For the text-containing cell, return its midpoint in [x, y] coordinate format. 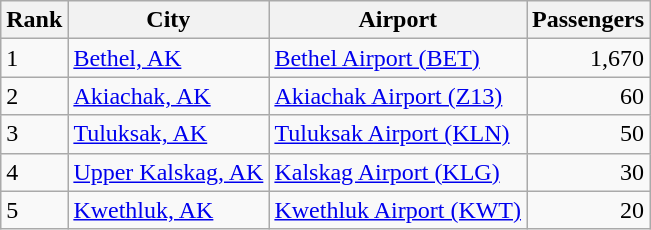
Bethel Airport (BET) [398, 58]
1 [34, 58]
4 [34, 172]
2 [34, 96]
3 [34, 134]
Airport [398, 20]
Tuluksak, AK [168, 134]
30 [588, 172]
Bethel, AK [168, 58]
1,670 [588, 58]
5 [34, 210]
Kwethluk, AK [168, 210]
Kwethluk Airport (KWT) [398, 210]
Passengers [588, 20]
Tuluksak Airport (KLN) [398, 134]
50 [588, 134]
Akiachak, AK [168, 96]
60 [588, 96]
20 [588, 210]
Kalskag Airport (KLG) [398, 172]
Upper Kalskag, AK [168, 172]
Akiachak Airport (Z13) [398, 96]
City [168, 20]
Rank [34, 20]
